Determine the [X, Y] coordinate at the center of the cell enclosing the given text.  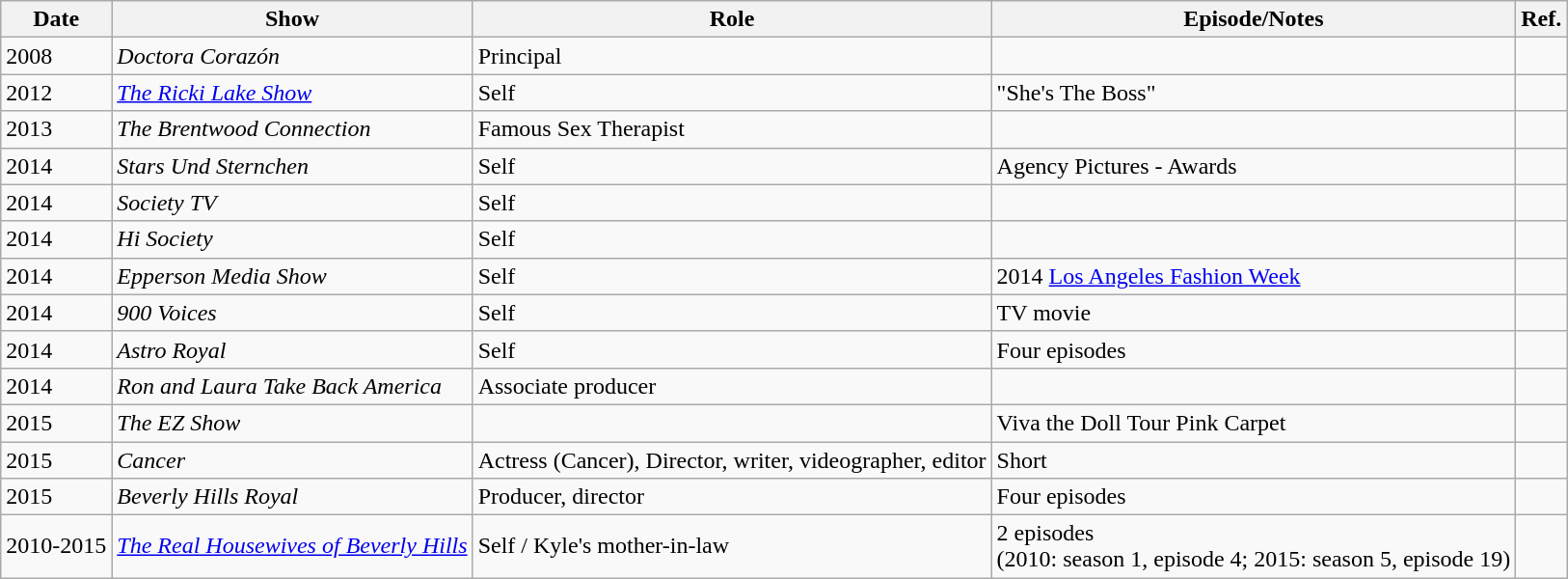
Epperson Media Show [292, 276]
Producer, director [732, 497]
Principal [732, 56]
Actress (Cancer), Director, writer, videographer, editor [732, 460]
900 Voices [292, 313]
"She's The Boss" [1254, 93]
The Real Housewives of Beverly Hills [292, 546]
Doctora Corazón [292, 56]
Beverly Hills Royal [292, 497]
Famous Sex Therapist [732, 129]
2013 [56, 129]
Astro Royal [292, 349]
2010-2015 [56, 546]
Hi Society [292, 239]
2 episodes(2010: season 1, episode 4; 2015: season 5, episode 19) [1254, 546]
Associate producer [732, 386]
Viva the Doll Tour Pink Carpet [1254, 423]
The Brentwood Connection [292, 129]
The EZ Show [292, 423]
Show [292, 19]
Ref. [1541, 19]
Agency Pictures - Awards [1254, 166]
Role [732, 19]
Episode/Notes [1254, 19]
2014 Los Angeles Fashion Week [1254, 276]
Date [56, 19]
The Ricki Lake Show [292, 93]
Stars Und Sternchen [292, 166]
TV movie [1254, 313]
2012 [56, 93]
2008 [56, 56]
Self / Kyle's mother-in-law [732, 546]
Ron and Laura Take Back America [292, 386]
Society TV [292, 203]
Short [1254, 460]
Cancer [292, 460]
